Scan for the cell matching the given text and deliver its (X, Y) coordinate at center. 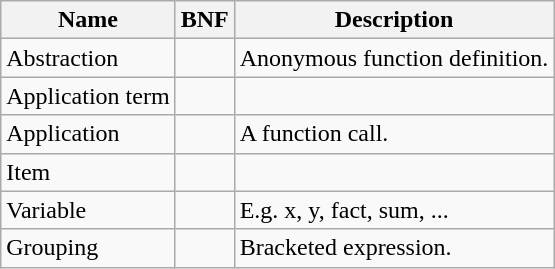
Variable (88, 210)
Grouping (88, 248)
Application term (88, 96)
Description (394, 20)
Anonymous function definition. (394, 58)
Abstraction (88, 58)
A function call. (394, 134)
Item (88, 172)
Bracketed expression. (394, 248)
Name (88, 20)
E.g. x, y, fact, sum, ... (394, 210)
BNF (204, 20)
Application (88, 134)
